Pinpoint the cell where the given text exists, returning its (X, Y) midpoint coordinate. 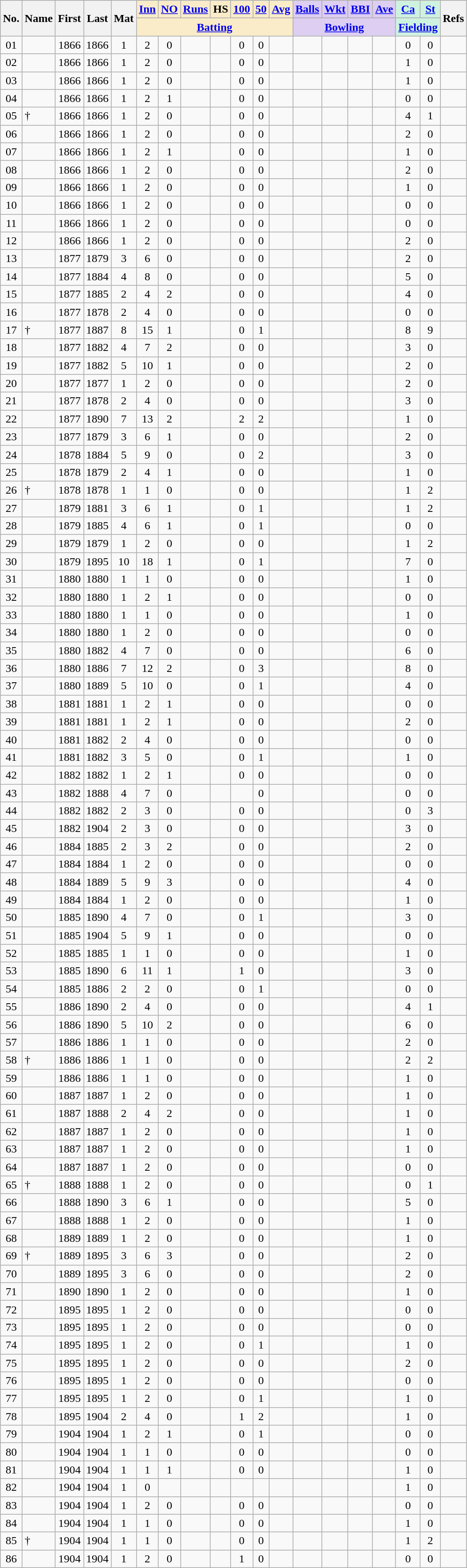
30 (11, 562)
05 (11, 116)
19 (11, 365)
HS (221, 9)
82 (11, 1488)
51 (11, 935)
Bowling (344, 27)
43 (11, 793)
37 (11, 686)
21 (11, 401)
52 (11, 953)
28 (11, 526)
66 (11, 1203)
25 (11, 472)
80 (11, 1452)
First (69, 18)
27 (11, 508)
65 (11, 1185)
29 (11, 544)
Mat (124, 18)
39 (11, 722)
03 (11, 80)
36 (11, 668)
41 (11, 757)
77 (11, 1399)
70 (11, 1274)
22 (11, 419)
20 (11, 383)
83 (11, 1505)
71 (11, 1291)
40 (11, 739)
Avg (281, 9)
38 (11, 704)
Balls (307, 9)
49 (11, 900)
NO (169, 9)
45 (11, 829)
16 (11, 312)
31 (11, 579)
34 (11, 633)
54 (11, 989)
Runs (196, 9)
06 (11, 134)
76 (11, 1381)
75 (11, 1363)
59 (11, 1078)
44 (11, 811)
81 (11, 1470)
63 (11, 1149)
BBI (360, 9)
85 (11, 1541)
73 (11, 1327)
61 (11, 1114)
55 (11, 1006)
69 (11, 1256)
Last (97, 18)
57 (11, 1042)
01 (11, 45)
53 (11, 971)
Refs (453, 18)
78 (11, 1416)
60 (11, 1096)
Batting (214, 27)
02 (11, 63)
No. (11, 18)
Inn (147, 9)
58 (11, 1060)
Ca (408, 9)
62 (11, 1131)
Name (38, 18)
72 (11, 1309)
33 (11, 615)
84 (11, 1523)
32 (11, 597)
35 (11, 650)
42 (11, 775)
86 (11, 1559)
07 (11, 152)
St (430, 9)
08 (11, 169)
56 (11, 1024)
17 (11, 330)
Ave (384, 9)
26 (11, 490)
100 (241, 9)
14 (11, 277)
67 (11, 1220)
09 (11, 187)
48 (11, 882)
68 (11, 1238)
47 (11, 864)
79 (11, 1434)
74 (11, 1345)
04 (11, 98)
Fielding (418, 27)
46 (11, 846)
Wkt (335, 9)
24 (11, 454)
23 (11, 437)
64 (11, 1167)
